Output the (x, y) coordinate of the center of the cell containing the given text.  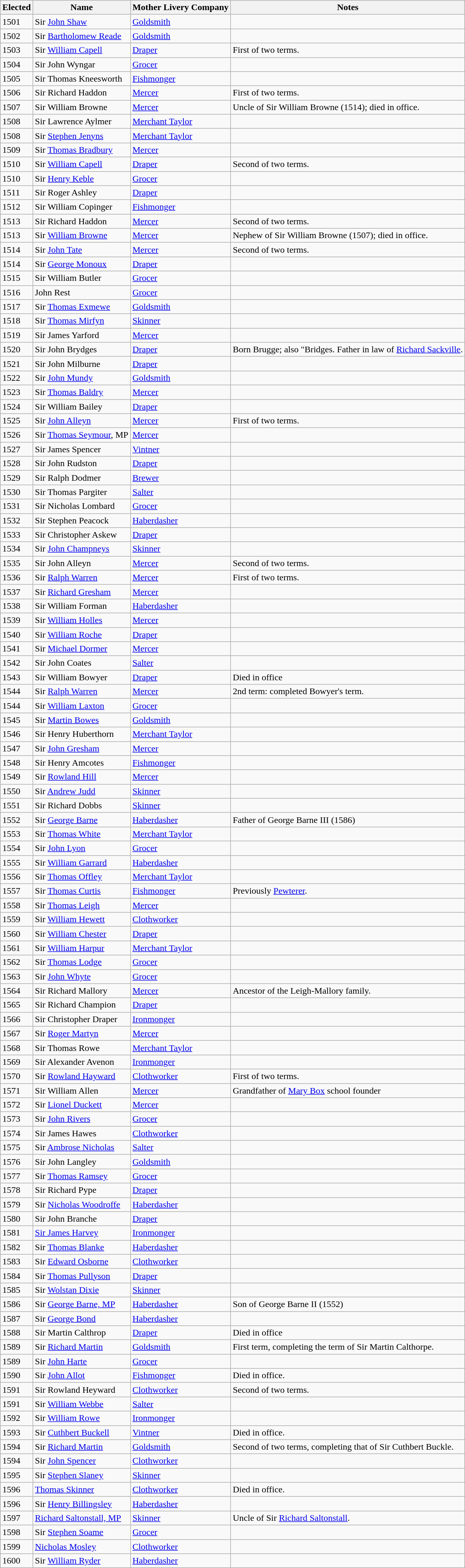
Sir Henry Huberthorn (82, 734)
Sir Stephen Soame (82, 1532)
1519 (16, 335)
Sir John Harte (82, 1361)
1540 (16, 635)
1551 (16, 805)
1595 (16, 1475)
Brewer (180, 478)
1561 (16, 948)
1570 (16, 1076)
Sir John Branche (82, 1219)
Richard Saltonstall, MP (82, 1518)
Sir Thomas Baldry (82, 392)
Sir Richard Dobbs (82, 805)
1526 (16, 435)
1564 (16, 991)
Uncle of Sir Richard Saltonstall. (347, 1518)
Sir Richard Mallory (82, 991)
1590 (16, 1376)
1562 (16, 962)
Sir Thomas Blanke (82, 1247)
Nephew of Sir William Browne (1507); died in office. (347, 235)
Sir Thomas Mirfyn (82, 321)
Sir Henry Billingsley (82, 1504)
Sir Thomas Curtis (82, 891)
Sir Stephen Jenyns (82, 136)
Sir John Gresham (82, 748)
Sir William Forman (82, 606)
1518 (16, 321)
Sir John Mundy (82, 378)
1554 (16, 848)
Sir Thomas Kneesworth (82, 79)
Sir Rowland Heyward (82, 1390)
1598 (16, 1532)
1523 (16, 392)
Sir Thomas Leigh (82, 905)
1505 (16, 79)
John Rest (82, 292)
Sir Christopher Askew (82, 535)
Sir William Allen (82, 1091)
Sir John Spencer (82, 1461)
1567 (16, 1033)
Sir William Roche (82, 635)
1536 (16, 577)
1520 (16, 349)
1533 (16, 535)
Mother Livery Company (180, 7)
1550 (16, 791)
1569 (16, 1062)
Sir John Whyte (82, 976)
Sir John Milburne (82, 364)
1568 (16, 1048)
1574 (16, 1133)
1516 (16, 292)
1571 (16, 1091)
Thomas Skinner (82, 1489)
1582 (16, 1247)
1522 (16, 378)
Sir William Ryder (82, 1561)
Sir Stephen Slaney (82, 1475)
1537 (16, 592)
1580 (16, 1219)
1588 (16, 1333)
Sir Stephen Peacock (82, 520)
Sir Michael Dormer (82, 649)
1552 (16, 820)
Previously Pewterer. (347, 891)
Sir George Monoux (82, 264)
1549 (16, 777)
Sir Roger Ashley (82, 193)
1530 (16, 492)
Sir John Langley (82, 1162)
1553 (16, 834)
Sir William Hewett (82, 920)
Sir Thomas Lodge (82, 962)
1576 (16, 1162)
Nicholas Mosley (82, 1547)
1559 (16, 920)
Sir Thomas White (82, 834)
Sir Bartholomew Reade (82, 36)
1565 (16, 1005)
1535 (16, 563)
Father of George Barne III (1586) (347, 820)
Sir Lawrence Aylmer (82, 121)
Sir Cuthbert Buckell (82, 1432)
Sir Thomas Exmewe (82, 307)
1507 (16, 107)
1587 (16, 1318)
Sir James Spencer (82, 449)
1506 (16, 93)
Sir Henry Keble (82, 179)
Sir William Webbe (82, 1404)
1529 (16, 478)
Sir John Brydges (82, 349)
1555 (16, 862)
1575 (16, 1148)
Sir Lionel Duckett (82, 1105)
Second of two terms, completing that of Sir Cuthbert Buckle. (347, 1447)
1573 (16, 1119)
Sir Andrew Judd (82, 791)
1541 (16, 649)
Name (82, 7)
1577 (16, 1176)
Sir John Rivers (82, 1119)
1579 (16, 1204)
1532 (16, 520)
Uncle of Sir William Browne (1514); died in office. (347, 107)
Ancestor of the Leigh-Mallory family. (347, 991)
1515 (16, 278)
Sir John Shaw (82, 22)
Sir William Copinger (82, 207)
1578 (16, 1190)
Sir Thomas Rowe (82, 1048)
Sir William Harpur (82, 948)
Sir Martin Calthrop (82, 1333)
1556 (16, 877)
1511 (16, 193)
1563 (16, 976)
Son of George Barne II (1552) (347, 1304)
Sir William Chester (82, 934)
1504 (16, 64)
1509 (16, 150)
Sir Thomas Ramsey (82, 1176)
Sir John Allot (82, 1376)
Sir Thomas Seymour, MP (82, 435)
Sir Nicholas Lombard (82, 506)
Sir John Rudston (82, 464)
Notes (347, 7)
1538 (16, 606)
Sir Nicholas Woodroffe (82, 1204)
Sir William Rowe (82, 1418)
1502 (16, 36)
1597 (16, 1518)
1512 (16, 207)
Sir John Champneys (82, 549)
1543 (16, 677)
Sir George Bond (82, 1318)
Sir William Bailey (82, 406)
1599 (16, 1547)
1593 (16, 1432)
Elected (16, 7)
1528 (16, 464)
1548 (16, 763)
Sir William Butler (82, 278)
1525 (16, 421)
1501 (16, 22)
1581 (16, 1233)
1534 (16, 549)
2nd term: completed Bowyer's term. (347, 692)
1557 (16, 891)
1531 (16, 506)
Sir William Bowyer (82, 677)
Sir Edward Osborne (82, 1261)
Sir Christopher Draper (82, 1019)
1586 (16, 1304)
1566 (16, 1019)
Sir William Garrard (82, 862)
First term, completing the term of Sir Martin Calthorpe. (347, 1347)
Sir Ambrose Nicholas (82, 1148)
Sir George Barne, MP (82, 1304)
1592 (16, 1418)
Sir William Holles (82, 620)
1560 (16, 934)
Sir John Tate (82, 250)
Sir John Wyngar (82, 64)
Sir Roger Martyn (82, 1033)
1583 (16, 1261)
1542 (16, 663)
Sir Thomas Pargiter (82, 492)
Sir Richard Pype (82, 1190)
1539 (16, 620)
Sir Alexander Avenon (82, 1062)
Sir William Laxton (82, 706)
1517 (16, 307)
1546 (16, 734)
Sir James Hawes (82, 1133)
1524 (16, 406)
Sir Wolstan Dixie (82, 1290)
1503 (16, 50)
1600 (16, 1561)
Born Brugge; also "Bridges. Father in law of Richard Sackville. (347, 349)
Sir James Harvey (82, 1233)
Sir Rowland Hayward (82, 1076)
Sir Richard Gresham (82, 592)
1527 (16, 449)
1584 (16, 1276)
1547 (16, 748)
Sir Thomas Pullyson (82, 1276)
Sir Ralph Dodmer (82, 478)
Sir John Lyon (82, 848)
Grandfather of Mary Box school founder (347, 1091)
1545 (16, 720)
Sir Rowland Hill (82, 777)
Sir Richard Champion (82, 1005)
1572 (16, 1105)
Sir Thomas Bradbury (82, 150)
1585 (16, 1290)
Sir Henry Amcotes (82, 763)
Sir John Coates (82, 663)
Sir James Yarford (82, 335)
Sir George Barne (82, 820)
Sir Martin Bowes (82, 720)
1558 (16, 905)
Sir Thomas Offley (82, 877)
1521 (16, 364)
